Locate the cell with the specified text and output its (x, y) center coordinate. 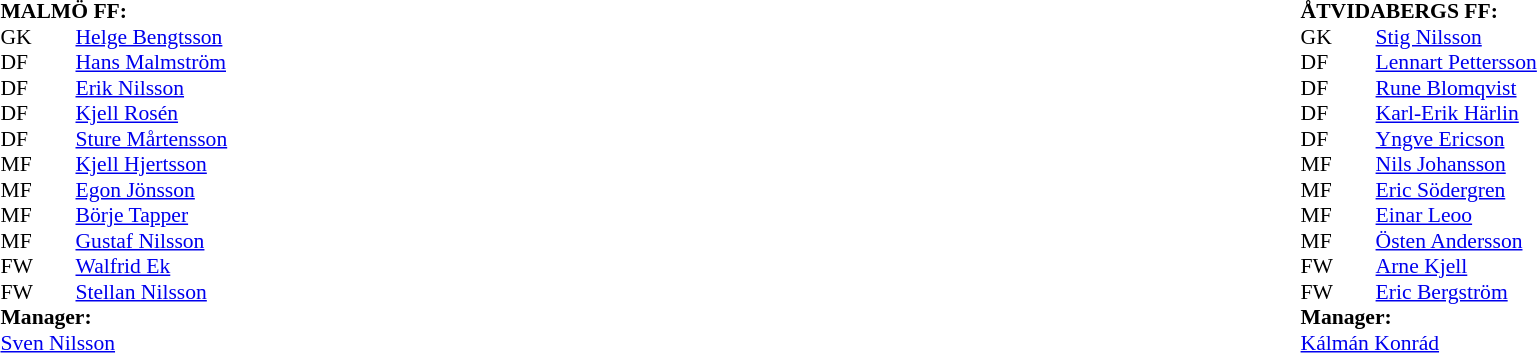
Börje Tapper (152, 215)
Rune Blomqvist (1456, 88)
Östen Andersson (1456, 241)
Yngve Ericson (1456, 139)
Hans Malmström (152, 63)
Egon Jönsson (152, 190)
Sture Mårtensson (152, 139)
Helge Bengtsson (152, 37)
Gustaf Nilsson (152, 241)
Kjell Hjertsson (152, 165)
Karl-Erik Härlin (1456, 113)
Erik Nilsson (152, 88)
Nils Johansson (1456, 165)
Eric Södergren (1456, 190)
Stellan Nilsson (152, 292)
Stig Nilsson (1456, 37)
Eric Bergström (1456, 292)
Walfrid Ek (152, 267)
Arne Kjell (1456, 267)
Einar Leoo (1456, 215)
Lennart Pettersson (1456, 63)
Kjell Rosén (152, 113)
